Pinpoint the cell where the given text exists, returning its (x, y) midpoint coordinate. 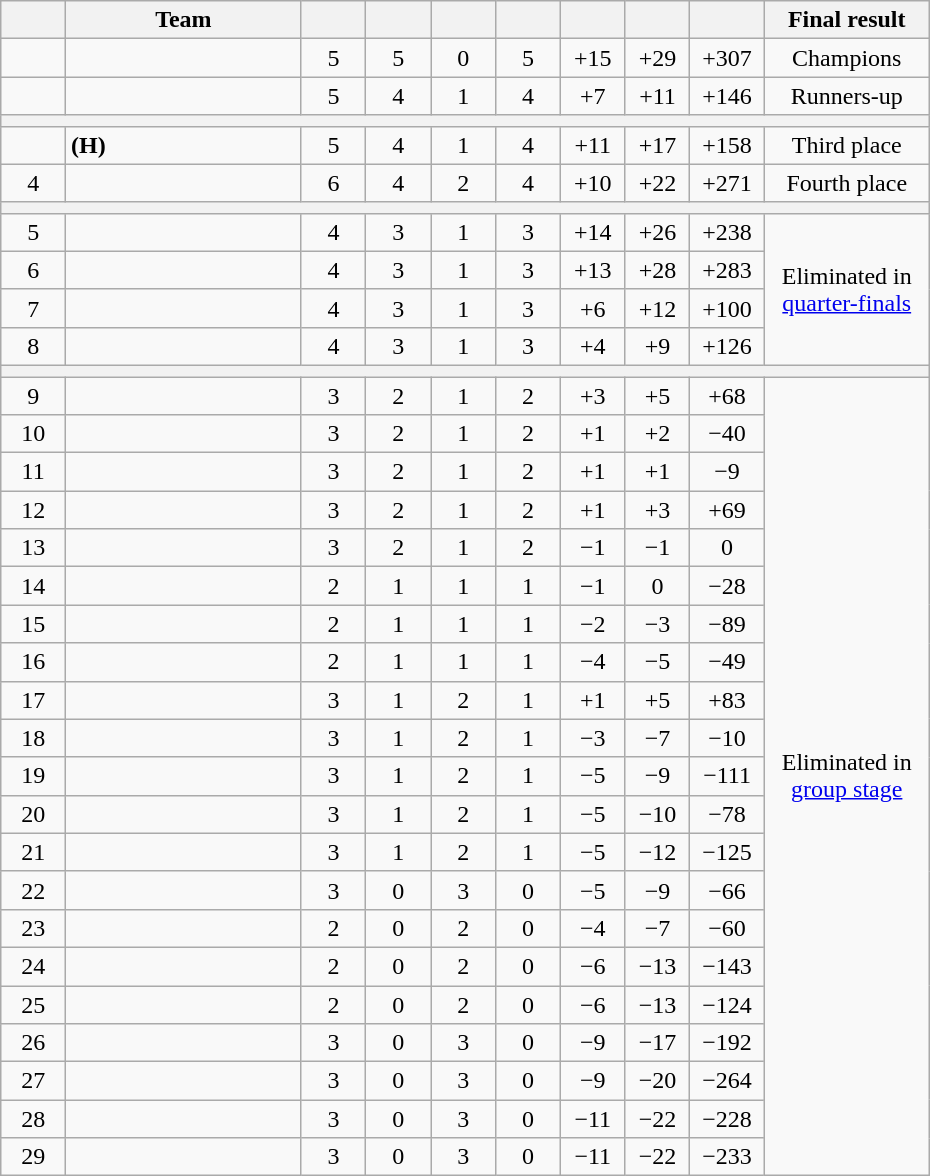
21 (34, 852)
−12 (658, 852)
(H) (184, 145)
16 (34, 662)
+6 (592, 308)
18 (34, 738)
+9 (658, 346)
20 (34, 814)
−28 (727, 586)
Fourth place (846, 183)
−66 (727, 890)
+69 (727, 510)
+146 (727, 96)
7 (34, 308)
Team (184, 20)
23 (34, 928)
+4 (592, 346)
9 (34, 395)
+271 (727, 183)
+2 (658, 434)
12 (34, 510)
+14 (592, 232)
17 (34, 700)
Third place (846, 145)
+68 (727, 395)
−111 (727, 776)
−264 (727, 1081)
−124 (727, 1005)
−192 (727, 1043)
+126 (727, 346)
10 (34, 434)
24 (34, 966)
26 (34, 1043)
+283 (727, 270)
+12 (658, 308)
Runners-up (846, 96)
19 (34, 776)
−49 (727, 662)
+307 (727, 58)
+29 (658, 58)
−143 (727, 966)
+238 (727, 232)
+26 (658, 232)
Champions (846, 58)
+15 (592, 58)
−233 (727, 1157)
+10 (592, 183)
28 (34, 1119)
+13 (592, 270)
+17 (658, 145)
+22 (658, 183)
−60 (727, 928)
−20 (658, 1081)
+7 (592, 96)
+83 (727, 700)
+100 (727, 308)
29 (34, 1157)
−228 (727, 1119)
−78 (727, 814)
27 (34, 1081)
+28 (658, 270)
15 (34, 624)
+158 (727, 145)
Eliminated in quarter-finals (846, 289)
13 (34, 548)
25 (34, 1005)
22 (34, 890)
−40 (727, 434)
−17 (658, 1043)
11 (34, 472)
−125 (727, 852)
8 (34, 346)
14 (34, 586)
Final result (846, 20)
−2 (592, 624)
Eliminated in group stage (846, 776)
−89 (727, 624)
